Capture the cell that displays the provided text and extract its (x, y) central coordinate. 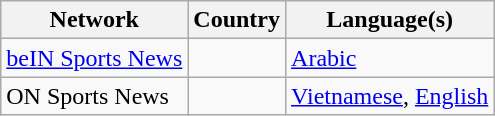
Country (237, 20)
ON Sports News (94, 96)
Vietnamese, English (390, 96)
Network (94, 20)
Arabic (390, 58)
beIN Sports News (94, 58)
Language(s) (390, 20)
